Detect which cell encompasses the target text, then output its [X, Y] center coordinate. 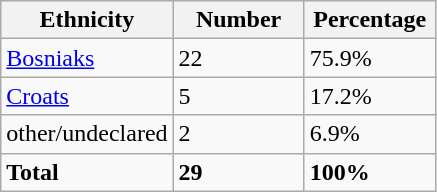
Number [238, 20]
100% [370, 172]
22 [238, 58]
75.9% [370, 58]
Bosniaks [87, 58]
Total [87, 172]
29 [238, 172]
17.2% [370, 96]
5 [238, 96]
6.9% [370, 134]
Ethnicity [87, 20]
other/undeclared [87, 134]
2 [238, 134]
Percentage [370, 20]
Croats [87, 96]
